Determine the [x, y] coordinate at the center of the cell enclosing the given text.  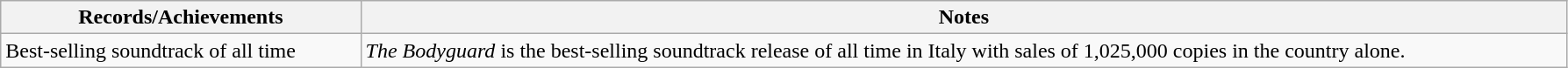
Best-selling soundtrack of all time [181, 51]
Records/Achievements [181, 17]
The Bodyguard is the best-selling soundtrack release of all time in Italy with sales of 1,025,000 copies in the country alone. [963, 51]
Notes [963, 17]
